Pinpoint the cell where the given text exists, returning its (x, y) midpoint coordinate. 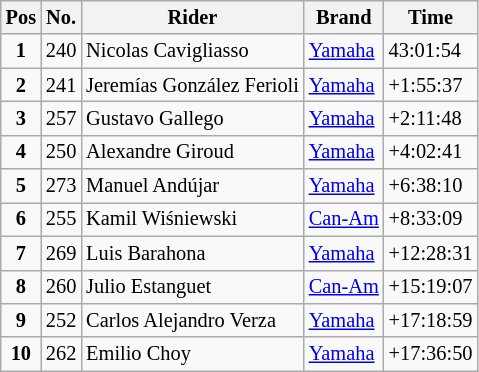
241 (61, 85)
7 (21, 253)
273 (61, 186)
6 (21, 219)
+6:38:10 (431, 186)
+17:36:50 (431, 354)
5 (21, 186)
Manuel Andújar (192, 186)
Nicolas Cavigliasso (192, 51)
+17:18:59 (431, 320)
+4:02:41 (431, 152)
+1:55:37 (431, 85)
4 (21, 152)
43:01:54 (431, 51)
257 (61, 118)
+15:19:07 (431, 287)
Jeremías González Ferioli (192, 85)
Emilio Choy (192, 354)
250 (61, 152)
240 (61, 51)
Carlos Alejandro Verza (192, 320)
+8:33:09 (431, 219)
269 (61, 253)
2 (21, 85)
3 (21, 118)
+2:11:48 (431, 118)
Julio Estanguet (192, 287)
9 (21, 320)
8 (21, 287)
1 (21, 51)
Pos (21, 17)
Luis Barahona (192, 253)
Kamil Wiśniewski (192, 219)
Brand (344, 17)
260 (61, 287)
Gustavo Gallego (192, 118)
10 (21, 354)
Rider (192, 17)
+12:28:31 (431, 253)
262 (61, 354)
Alexandre Giroud (192, 152)
252 (61, 320)
No. (61, 17)
255 (61, 219)
Time (431, 17)
